Locate the cell with the specified text and output its [X, Y] center coordinate. 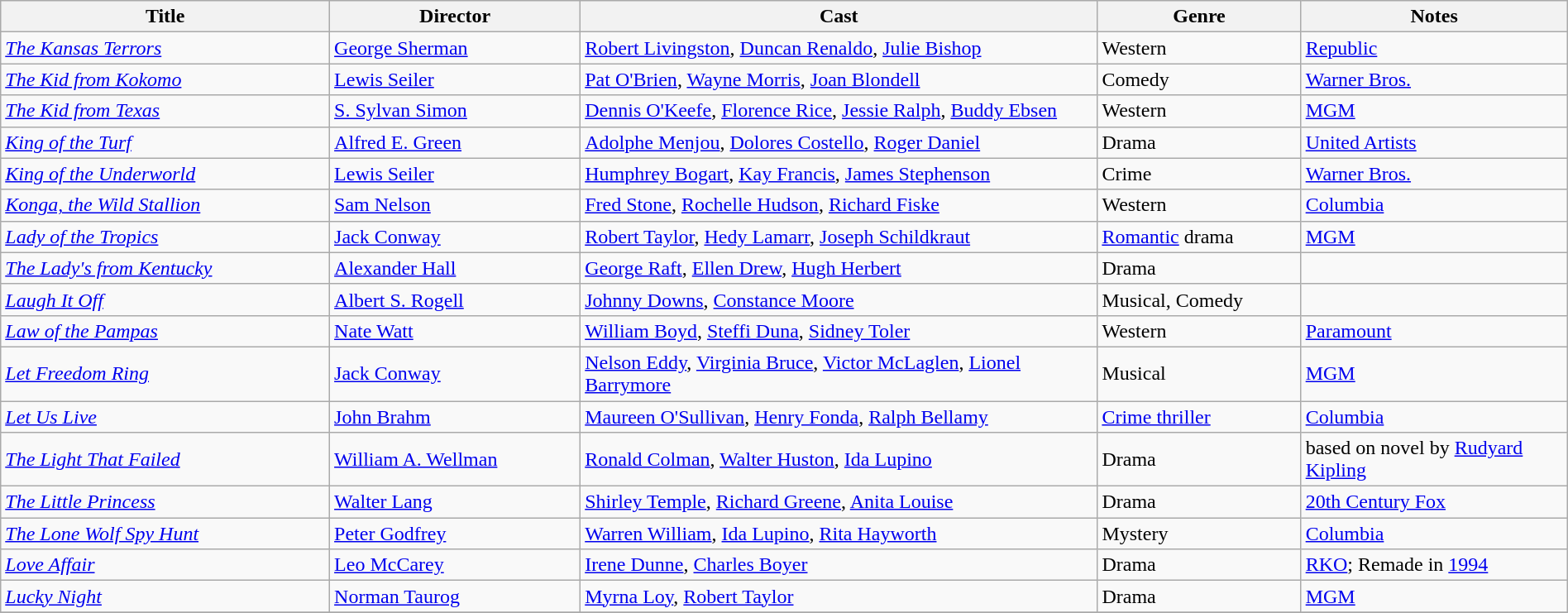
Nelson Eddy, Virginia Bruce, Victor McLaglen, Lionel Barrymore [839, 374]
Crime thriller [1199, 416]
Warren William, Ida Lupino, Rita Hayworth [839, 534]
20th Century Fox [1434, 502]
Pat O'Brien, Wayne Morris, Joan Blondell [839, 79]
Notes [1434, 17]
The Lone Wolf Spy Hunt [165, 534]
The Kid from Kokomo [165, 79]
Johnny Downs, Constance Moore [839, 299]
The Kid from Texas [165, 111]
Romantic drama [1199, 237]
Leo McCarey [455, 565]
The Little Princess [165, 502]
George Raft, Ellen Drew, Hugh Herbert [839, 268]
United Artists [1434, 142]
Let Freedom Ring [165, 374]
Dennis O'Keefe, Florence Rice, Jessie Ralph, Buddy Ebsen [839, 111]
Robert Livingston, Duncan Renaldo, Julie Bishop [839, 48]
Mystery [1199, 534]
Konga, the Wild Stallion [165, 205]
Genre [1199, 17]
Nate Watt [455, 331]
The Light That Failed [165, 460]
William Boyd, Steffi Duna, Sidney Toler [839, 331]
George Sherman [455, 48]
Myrna Loy, Robert Taylor [839, 596]
Alexander Hall [455, 268]
Fred Stone, Rochelle Hudson, Richard Fiske [839, 205]
King of the Underworld [165, 174]
The Kansas Terrors [165, 48]
Ronald Colman, Walter Huston, Ida Lupino [839, 460]
William A. Wellman [455, 460]
Love Affair [165, 565]
Adolphe Menjou, Dolores Costello, Roger Daniel [839, 142]
RKO; Remade in 1994 [1434, 565]
Let Us Live [165, 416]
Title [165, 17]
Peter Godfrey [455, 534]
Laugh It Off [165, 299]
Law of the Pampas [165, 331]
Cast [839, 17]
Walter Lang [455, 502]
Norman Taurog [455, 596]
Director [455, 17]
S. Sylvan Simon [455, 111]
Alfred E. Green [455, 142]
Sam Nelson [455, 205]
Paramount [1434, 331]
Maureen O'Sullivan, Henry Fonda, Ralph Bellamy [839, 416]
Albert S. Rogell [455, 299]
Crime [1199, 174]
Humphrey Bogart, Kay Francis, James Stephenson [839, 174]
Lady of the Tropics [165, 237]
Lucky Night [165, 596]
Republic [1434, 48]
Irene Dunne, Charles Boyer [839, 565]
Musical [1199, 374]
Musical, Comedy [1199, 299]
The Lady's from Kentucky [165, 268]
John Brahm [455, 416]
Robert Taylor, Hedy Lamarr, Joseph Schildkraut [839, 237]
King of the Turf [165, 142]
Comedy [1199, 79]
based on novel by Rudyard Kipling [1434, 460]
Shirley Temple, Richard Greene, Anita Louise [839, 502]
